Search for the cell housing the specified text and yield its [X, Y] center coordinate. 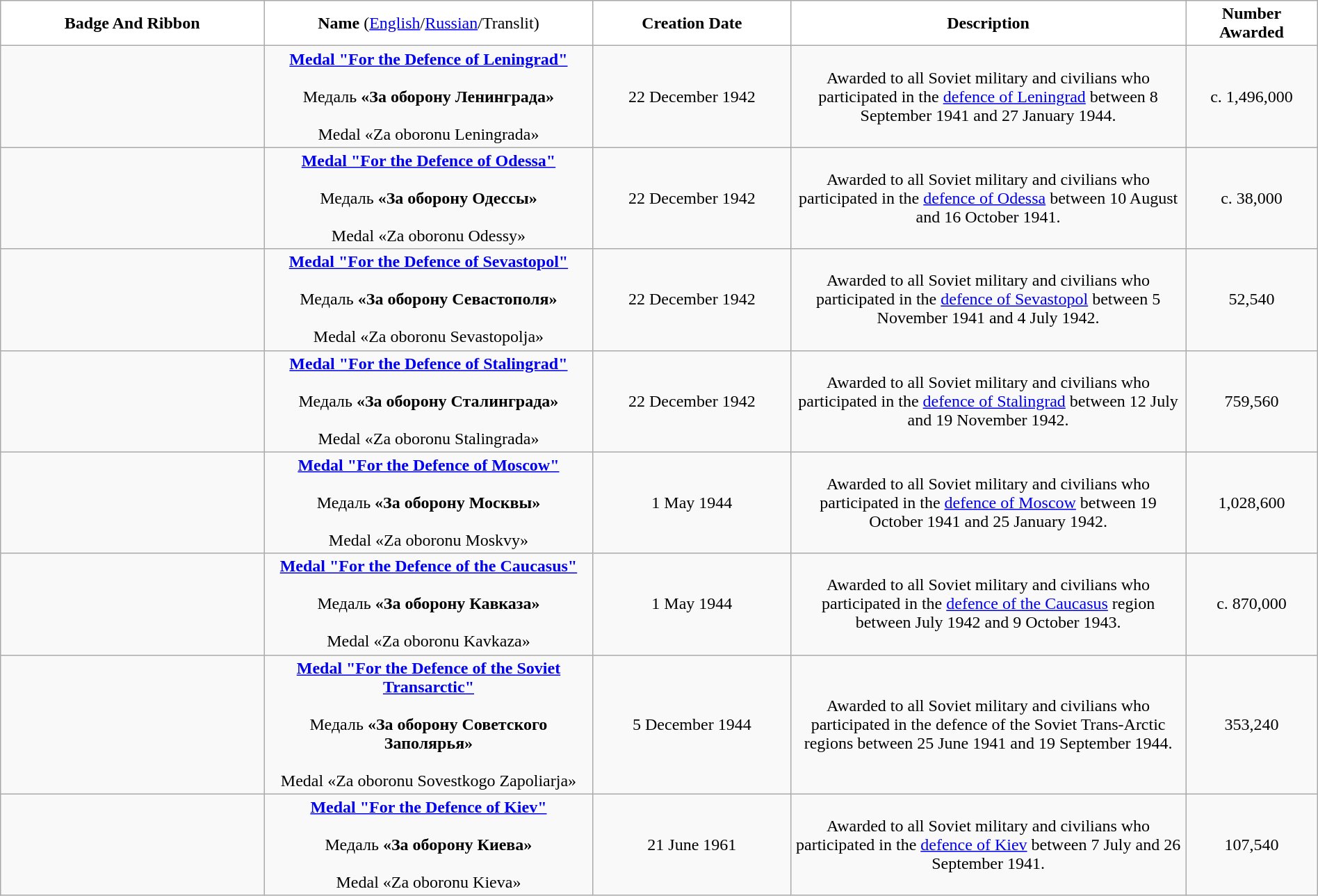
Medal "For the Defence of Stalingrad"Медаль «За оборону Сталинграда»Medal «Za oboronu Stalingrada» [429, 401]
c. 870,000 [1251, 604]
Awarded to all Soviet military and civilians who participated in the defence of Sevastopol between 5 November 1941 and 4 July 1942. [988, 300]
1,028,600 [1251, 503]
c. 1,496,000 [1251, 97]
Awarded to all Soviet military and civilians who participated in the defence of Moscow between 19 October 1941 and 25 January 1942. [988, 503]
Number Awarded [1251, 24]
Medal "For the Defence of Leningrad"Медаль «За оборону Ленинграда»Medal «Za oboronu Leningrada» [429, 97]
21 June 1961 [692, 845]
Medal "For the Defence of the Caucasus"Медаль «За оборону Кавказа»Medal «Za oboronu Kavkaza» [429, 604]
c. 38,000 [1251, 198]
Creation Date [692, 24]
Medal "For the Defence of Sevastopol"Медаль «За оборону Севастополя»Medal «Za oboronu Sevastopolja» [429, 300]
759,560 [1251, 401]
5 December 1944 [692, 724]
Name (English/Russian/Translit) [429, 24]
52,540 [1251, 300]
Awarded to all Soviet military and civilians who participated in the defence of Stalingrad between 12 July and 19 November 1942. [988, 401]
353,240 [1251, 724]
Medal "For the Defence of the Soviet Transarctic"Медаль «За оборону Советского Заполярья»Medal «Za oboronu Sovestkogo Zapoliarja» [429, 724]
Description [988, 24]
Awarded to all Soviet military and civilians who participated in the defence of Leningrad between 8 September 1941 and 27 January 1944. [988, 97]
Medal "For the Defence of Moscow"Медаль «За оборону Москвы»Medal «Za oboronu Moskvy» [429, 503]
Awarded to all Soviet military and civilians who participated in the defence of Odessa between 10 August and 16 October 1941. [988, 198]
Medal "For the Defence of Odessa"Медаль «За оборону Одессы»Medal «Za oboronu Odessy» [429, 198]
Badge And Ribbon [132, 24]
107,540 [1251, 845]
Awarded to all Soviet military and civilians who participated in the defence of the Caucasus region between July 1942 and 9 October 1943. [988, 604]
Medal "For the Defence of Kiev"Медаль «За оборону Киева»Medal «Za oboronu Kieva» [429, 845]
Awarded to all Soviet military and civilians who participated in the defence of Kiev between 7 July and 26 September 1941. [988, 845]
